For the text-containing cell, return its midpoint in [X, Y] coordinate format. 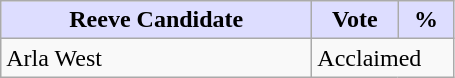
% [426, 20]
Vote [355, 20]
Reeve Candidate [156, 20]
Acclaimed [383, 58]
Arla West [156, 58]
